Scan for the cell matching the given text and deliver its [X, Y] coordinate at center. 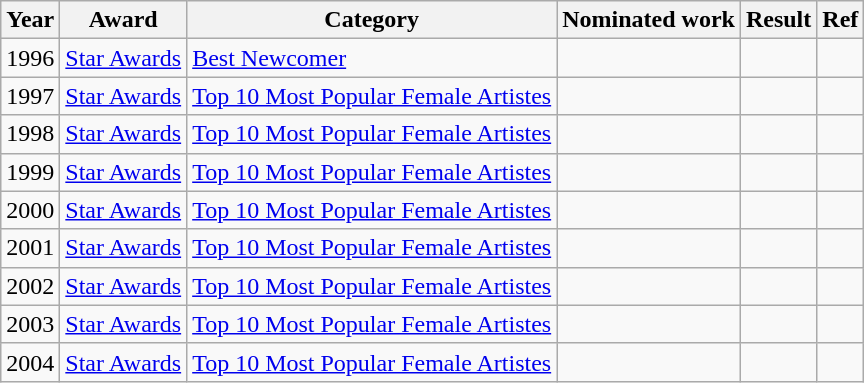
Result [778, 20]
1996 [30, 58]
Year [30, 20]
2000 [30, 210]
1999 [30, 172]
2003 [30, 324]
Ref [840, 20]
Best Newcomer [372, 58]
2001 [30, 248]
Nominated work [649, 20]
1998 [30, 134]
2002 [30, 286]
1997 [30, 96]
Award [124, 20]
2004 [30, 362]
Category [372, 20]
